Identify which cell holds the provided text, then report its [X, Y] central coordinate. 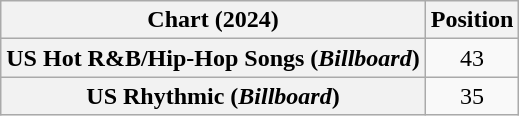
Position [472, 20]
35 [472, 96]
US Hot R&B/Hip-Hop Songs (Billboard) [213, 58]
Chart (2024) [213, 20]
43 [472, 58]
US Rhythmic (Billboard) [213, 96]
